Determine the (x, y) coordinate at the center of the cell enclosing the given text.  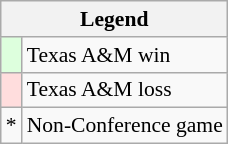
Texas A&M loss (125, 90)
* (12, 126)
Texas A&M win (125, 55)
Non-Conference game (125, 126)
Legend (114, 19)
